Return the [x, y] coordinate for the center point of the cell that contains the specified text.  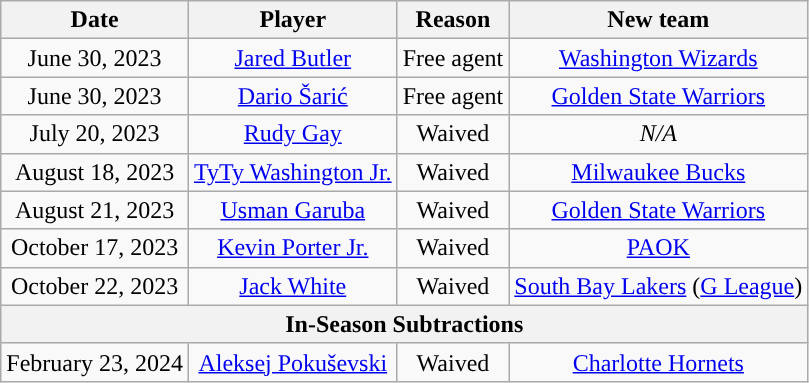
August 21, 2023 [95, 210]
Usman Garuba [292, 210]
In-Season Subtractions [404, 324]
South Bay Lakers (G League) [658, 286]
New team [658, 20]
Kevin Porter Jr. [292, 248]
Charlotte Hornets [658, 362]
Reason [453, 20]
Milwaukee Bucks [658, 172]
N/A [658, 134]
Date [95, 20]
Washington Wizards [658, 58]
TyTy Washington Jr. [292, 172]
August 18, 2023 [95, 172]
October 17, 2023 [95, 248]
Jared Butler [292, 58]
PAOK [658, 248]
Aleksej Pokuševski [292, 362]
Dario Šarić [292, 96]
Rudy Gay [292, 134]
October 22, 2023 [95, 286]
July 20, 2023 [95, 134]
February 23, 2024 [95, 362]
Player [292, 20]
Jack White [292, 286]
